Locate the cell with the specified text and output its [x, y] center coordinate. 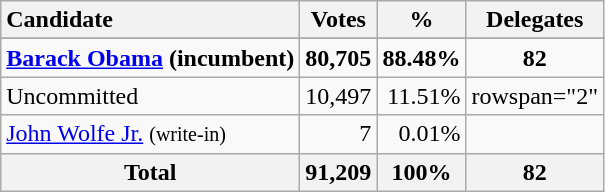
88.48% [422, 58]
Barack Obama (incumbent) [150, 58]
10,497 [338, 96]
7 [338, 134]
rowspan="2" [535, 96]
Uncommitted [150, 96]
Votes [338, 20]
% [422, 20]
Candidate [150, 20]
Total [150, 172]
100% [422, 172]
11.51% [422, 96]
John Wolfe Jr. (write-in) [150, 134]
80,705 [338, 58]
91,209 [338, 172]
0.01% [422, 134]
Delegates [535, 20]
